Return the [X, Y] coordinate for the center point of the cell that contains the specified text.  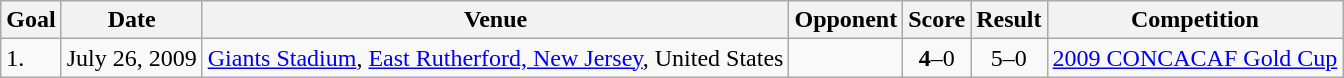
Result [1009, 20]
Date [132, 20]
Competition [1195, 20]
Score [937, 20]
4–0 [937, 58]
Opponent [846, 20]
2009 CONCACAF Gold Cup [1195, 58]
5–0 [1009, 58]
1. [31, 58]
Giants Stadium, East Rutherford, New Jersey, United States [496, 58]
Venue [496, 20]
July 26, 2009 [132, 58]
Goal [31, 20]
